For the text-containing cell, return its midpoint in [x, y] coordinate format. 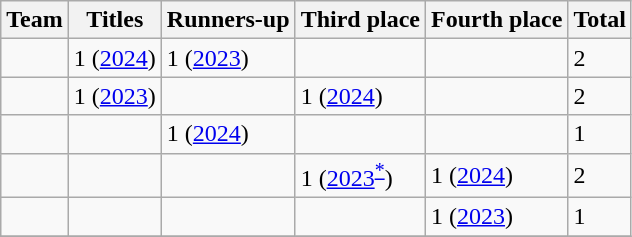
1 (2023*) [360, 176]
Team [35, 20]
Fourth place [497, 20]
Third place [360, 20]
Total [600, 20]
Runners-up [228, 20]
Titles [114, 20]
